Scan for the cell matching the given text and deliver its [x, y] coordinate at center. 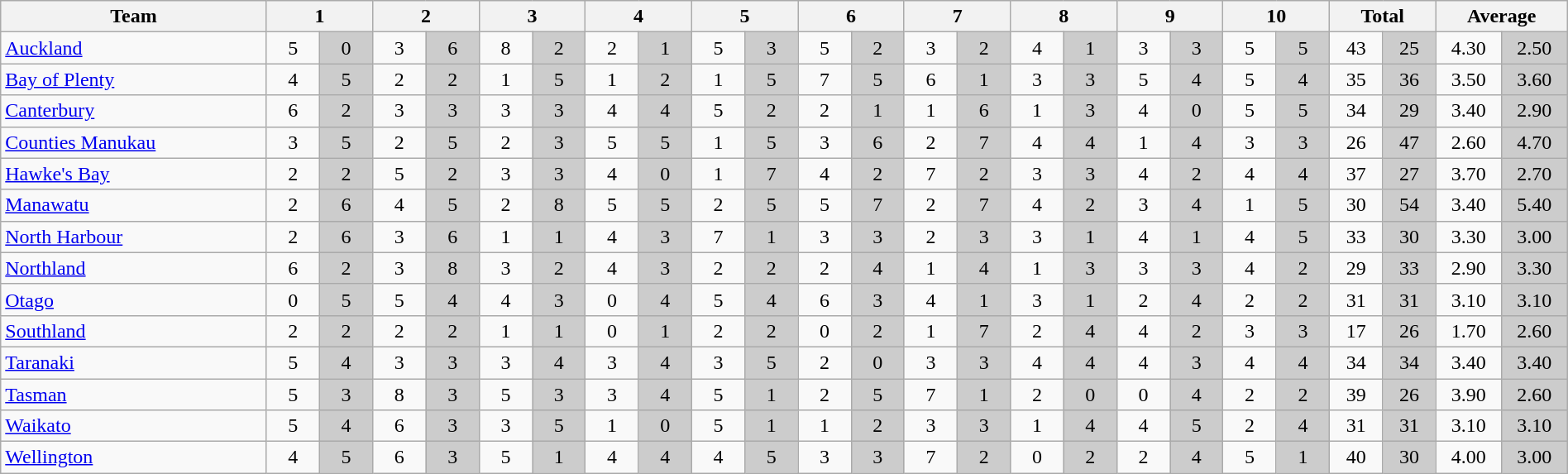
47 [1409, 142]
40 [1356, 457]
Team [134, 17]
27 [1409, 174]
2.50 [1534, 48]
Canterbury [134, 111]
3.70 [1469, 174]
17 [1356, 331]
Total [1383, 17]
Northland [134, 268]
Hawke's Bay [134, 174]
4.70 [1534, 142]
25 [1409, 48]
54 [1409, 205]
3.50 [1469, 79]
Bay of Plenty [134, 79]
Southland [134, 331]
Auckland [134, 48]
Waikato [134, 426]
1.70 [1469, 331]
3.60 [1534, 79]
North Harbour [134, 237]
35 [1356, 79]
4.30 [1469, 48]
37 [1356, 174]
Manawatu [134, 205]
Average [1502, 17]
3.90 [1469, 395]
Counties Manukau [134, 142]
2.70 [1534, 174]
5.40 [1534, 205]
Tasman [134, 395]
Otago [134, 299]
4.00 [1469, 457]
Wellington [134, 457]
43 [1356, 48]
Taranaki [134, 362]
9 [1169, 17]
39 [1356, 395]
10 [1277, 17]
36 [1409, 79]
